Output the (X, Y) coordinate of the center of the cell containing the given text.  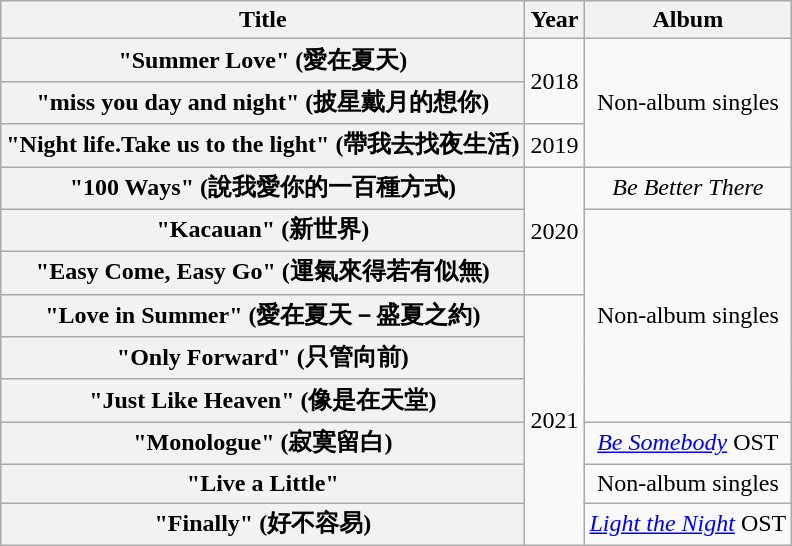
"100 Ways" (說我愛你的一百種方式) (263, 188)
"Live a Little" (263, 483)
"Kacauan" (新世界) (263, 230)
Year (554, 20)
"Just Like Heaven" (像是在天堂) (263, 400)
Title (263, 20)
"miss you day and night" (披星戴月的想你) (263, 102)
2018 (554, 82)
"Only Forward" (只管向前) (263, 358)
2019 (554, 146)
"Love in Summer" (愛在夏天－盛夏之約) (263, 316)
2021 (554, 420)
Be Better There (688, 188)
"Monologue" (寂寞留白) (263, 444)
"Finally" (好不容易) (263, 524)
"Night life.Take us to the light" (帶我去找夜生活) (263, 146)
Be Somebody OST (688, 444)
2020 (554, 230)
Album (688, 20)
"Easy Come, Easy Go" (運氣來得若有似無) (263, 274)
"Summer Love" (愛在夏天) (263, 60)
Light the Night OST (688, 524)
